Identify which cell holds the provided text, then report its [x, y] central coordinate. 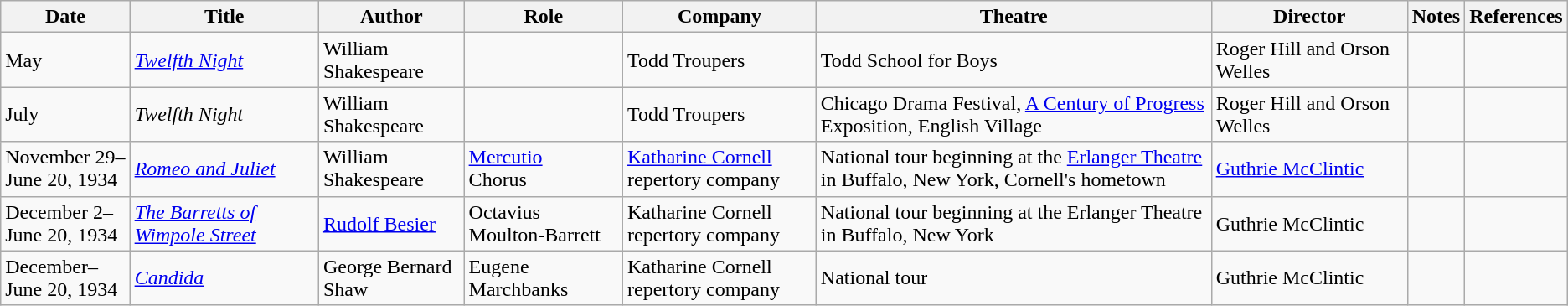
The Barretts of Wimpole Street [224, 223]
Notes [1436, 17]
November 29–June 20, 1934 [65, 169]
July [65, 114]
Theatre [1014, 17]
Rudolf Besier [391, 223]
George Bernard Shaw [391, 278]
Todd School for Boys [1014, 60]
Title [224, 17]
December–June 20, 1934 [65, 278]
May [65, 60]
Eugene Marchbanks [543, 278]
Date [65, 17]
National tour [1014, 278]
Director [1309, 17]
Romeo and Juliet [224, 169]
MercutioChorus [543, 169]
Candida [224, 278]
National tour beginning at the Erlanger Theatre in Buffalo, New York [1014, 223]
December 2–June 20, 1934 [65, 223]
National tour beginning at the Erlanger Theatre in Buffalo, New York, Cornell's hometown [1014, 169]
Company [720, 17]
References [1516, 17]
Octavius Moulton-Barrett [543, 223]
Author [391, 17]
Chicago Drama Festival, A Century of Progress Exposition, English Village [1014, 114]
Role [543, 17]
